Detect which cell encompasses the target text, then output its (X, Y) center coordinate. 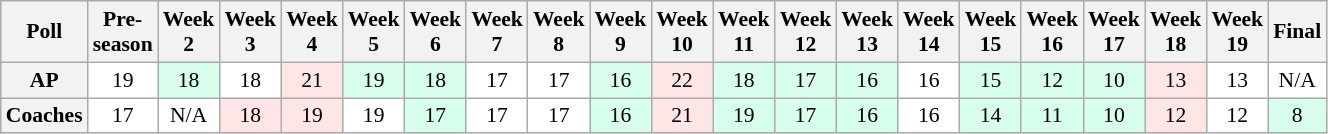
Coaches (44, 116)
Week12 (806, 32)
15 (991, 80)
11 (1052, 116)
22 (682, 80)
AP (44, 80)
Week7 (497, 32)
Week11 (744, 32)
Week8 (559, 32)
8 (1297, 116)
Week6 (435, 32)
Week5 (374, 32)
Week9 (621, 32)
Week16 (1052, 32)
Week15 (991, 32)
Week14 (929, 32)
Week10 (682, 32)
Week2 (189, 32)
Final (1297, 32)
Week19 (1237, 32)
Poll (44, 32)
Week18 (1176, 32)
Pre-season (123, 32)
Week4 (312, 32)
Week13 (867, 32)
14 (991, 116)
Week3 (250, 32)
Week17 (1114, 32)
